Scan for the cell matching the given text and deliver its [x, y] coordinate at center. 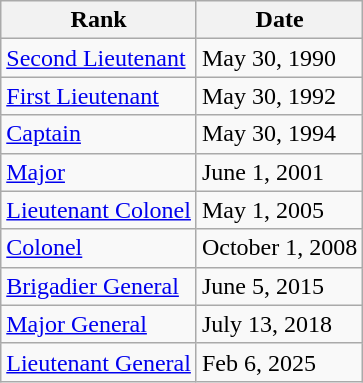
Major [99, 172]
Brigadier General [99, 286]
Second Lieutenant [99, 58]
First Lieutenant [99, 96]
July 13, 2018 [279, 324]
Feb 6, 2025 [279, 362]
May 30, 1994 [279, 134]
Captain [99, 134]
June 1, 2001 [279, 172]
Major General [99, 324]
May 1, 2005 [279, 210]
Date [279, 20]
May 30, 1990 [279, 58]
Colonel [99, 248]
Lieutenant Colonel [99, 210]
May 30, 1992 [279, 96]
October 1, 2008 [279, 248]
June 5, 2015 [279, 286]
Rank [99, 20]
Lieutenant General [99, 362]
